Determine the [x, y] coordinate at the center of the cell enclosing the given text.  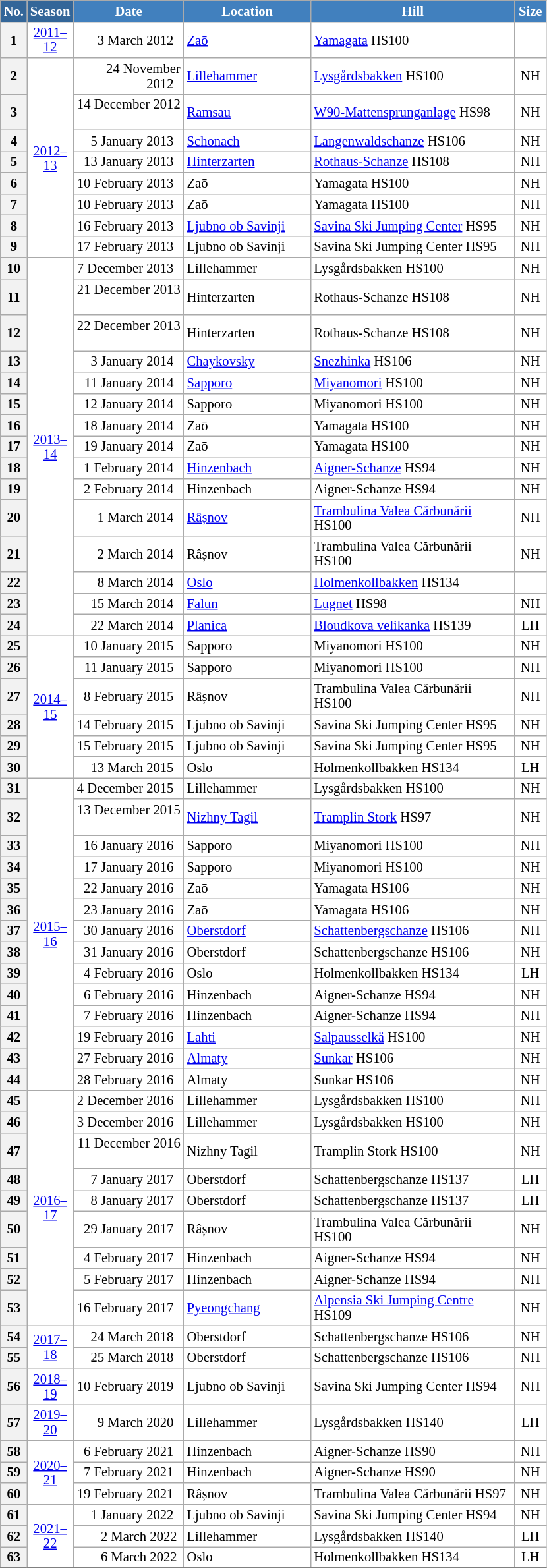
13 December 2015 [128, 817]
27 [14, 696]
57 [14, 1422]
9 March 2020 [128, 1422]
34 [14, 867]
20 [14, 518]
62 [14, 1536]
No. [14, 11]
30 January 2016 [128, 930]
2016–17 [50, 1208]
10 February 2019 [128, 1386]
2018–19 [50, 1386]
Tramplin Stork HS97 [413, 817]
54 [14, 1336]
Location [248, 11]
W90-Mattensprunganlage HS98 [413, 112]
46 [14, 1121]
Trambulina Valea Cărbunării HS97 [413, 1493]
4 February 2016 [128, 973]
1 March 2014 [128, 518]
Lugnet HS98 [413, 603]
8 January 2017 [128, 1200]
4 [14, 140]
37 [14, 930]
43 [14, 1058]
1 February 2014 [128, 468]
23 January 2016 [128, 909]
30 [14, 767]
35 [14, 888]
38 [14, 951]
61 [14, 1515]
Planica [248, 625]
Tramplin Stork HS100 [413, 1150]
17 January 2016 [128, 867]
50 [14, 1229]
32 [14, 817]
44 [14, 1079]
Ramsau [248, 112]
18 [14, 468]
55 [14, 1357]
6 February 2021 [128, 1451]
Bloudkova velikanka HS139 [413, 625]
3 [14, 112]
12 [14, 333]
8 February 2015 [128, 696]
22 [14, 582]
22 January 2016 [128, 888]
Size [530, 11]
1 [14, 40]
8 [14, 225]
18 January 2014 [128, 425]
24 November 2012 [128, 76]
11 December 2016 [128, 1150]
36 [14, 909]
2 December 2016 [128, 1100]
56 [14, 1386]
22 December 2013 [128, 333]
40 [14, 994]
52 [14, 1279]
25 [14, 646]
7 January 2017 [128, 1179]
17 February 2013 [128, 246]
13 March 2015 [128, 767]
2013–14 [50, 446]
22 March 2014 [128, 625]
6 March 2022 [128, 1557]
1 January 2022 [128, 1515]
Langenwaldschanze HS106 [413, 140]
4 December 2015 [128, 788]
14 February 2015 [128, 725]
24 March 2018 [128, 1336]
19 February 2021 [128, 1493]
21 [14, 553]
28 [14, 725]
2 March 2014 [128, 553]
11 January 2014 [128, 382]
17 [14, 446]
33 [14, 845]
45 [14, 1100]
16 February 2013 [128, 225]
15 March 2014 [128, 603]
Hill [413, 11]
19 February 2016 [128, 1037]
27 February 2016 [128, 1058]
15 February 2015 [128, 746]
2020–21 [50, 1472]
7 [14, 204]
58 [14, 1451]
2021–22 [50, 1536]
9 [14, 246]
Alpensia Ski Jumping Centre HS109 [413, 1307]
24 [14, 625]
39 [14, 973]
19 [14, 489]
2 [14, 76]
14 December 2012 [128, 112]
10 [14, 267]
Season [50, 11]
3 January 2014 [128, 361]
Lahti [248, 1037]
2014–15 [50, 706]
Snezhinka HS106 [413, 361]
11 [14, 296]
21 December 2013 [128, 296]
14 [14, 382]
2019–20 [50, 1422]
5 February 2017 [128, 1279]
Chaykovsky [248, 361]
2012–13 [50, 158]
15 [14, 404]
2 March 2022 [128, 1536]
2017–18 [50, 1347]
10 January 2015 [128, 646]
8 March 2014 [128, 582]
3 March 2012 [128, 40]
6 February 2016 [128, 994]
26 [14, 667]
6 [14, 183]
60 [14, 1493]
31 January 2016 [128, 951]
41 [14, 1015]
29 [14, 746]
Schonach [248, 140]
2011–12 [50, 40]
13 [14, 361]
23 [14, 603]
25 March 2018 [128, 1357]
19 January 2014 [128, 446]
13 January 2013 [128, 161]
12 January 2014 [128, 404]
5 [14, 161]
Falun [248, 603]
42 [14, 1037]
5 January 2013 [128, 140]
51 [14, 1258]
3 December 2016 [128, 1121]
7 February 2016 [128, 1015]
Date [128, 11]
Salpausselkä HS100 [413, 1037]
28 February 2016 [128, 1079]
Pyeongchang [248, 1307]
16 February 2017 [128, 1307]
11 January 2015 [128, 667]
4 February 2017 [128, 1258]
2 February 2014 [128, 489]
63 [14, 1557]
31 [14, 788]
2015–16 [50, 934]
7 February 2021 [128, 1472]
49 [14, 1200]
16 January 2016 [128, 845]
7 December 2013 [128, 267]
16 [14, 425]
53 [14, 1307]
47 [14, 1150]
29 January 2017 [128, 1229]
48 [14, 1179]
59 [14, 1472]
